Identify which cell holds the provided text, then report its (X, Y) central coordinate. 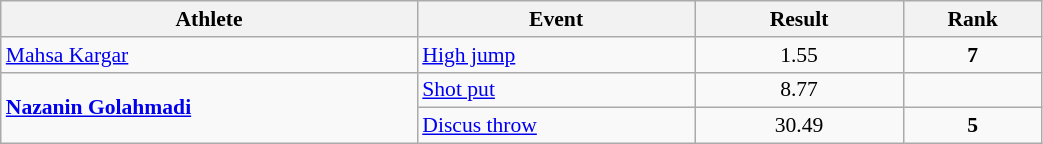
Rank (972, 19)
1.55 (799, 55)
Discus throw (556, 126)
Nazanin Golahmadi (210, 108)
High jump (556, 55)
Result (799, 19)
Shot put (556, 90)
Mahsa Kargar (210, 55)
5 (972, 126)
7 (972, 55)
Event (556, 19)
8.77 (799, 90)
30.49 (799, 126)
Athlete (210, 19)
